Locate the cell with the specified text and output its [x, y] center coordinate. 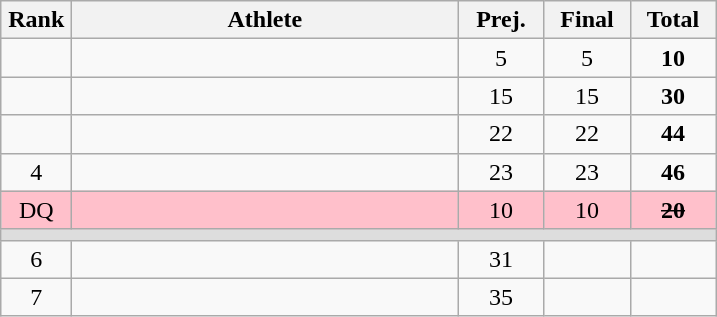
Rank [36, 20]
20 [673, 210]
4 [36, 172]
Prej. [501, 20]
Total [673, 20]
Athlete [265, 20]
6 [36, 259]
44 [673, 134]
DQ [36, 210]
35 [501, 297]
30 [673, 96]
46 [673, 172]
31 [501, 259]
Final [587, 20]
7 [36, 297]
